Output the (X, Y) coordinate of the center of the cell containing the given text.  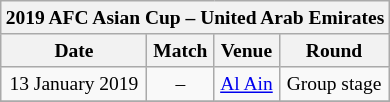
2019 AFC Asian Cup – United Arab Emirates (195, 18)
Date (74, 50)
Group stage (334, 84)
13 January 2019 (74, 84)
Al Ain (246, 84)
Match (180, 50)
– (180, 84)
Venue (246, 50)
Round (334, 50)
